Locate the cell with the specified text and output its [x, y] center coordinate. 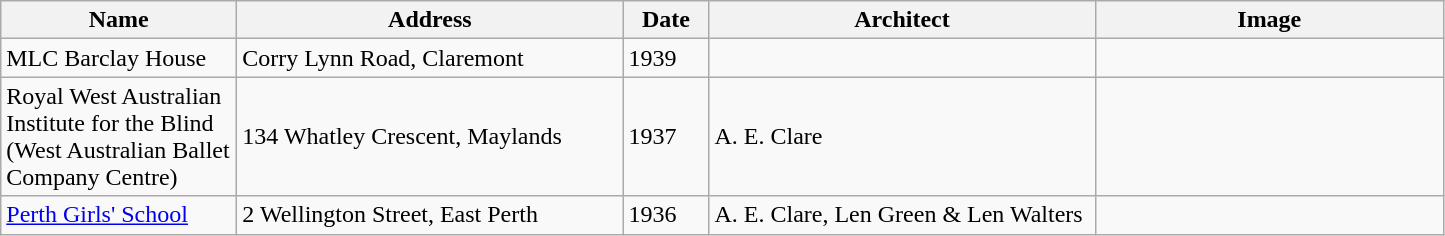
Corry Lynn Road, Claremont [430, 58]
Date [666, 20]
134 Whatley Crescent, Maylands [430, 136]
Address [430, 20]
1937 [666, 136]
Architect [902, 20]
1939 [666, 58]
2 Wellington Street, East Perth [430, 215]
MLC Barclay House [119, 58]
1936 [666, 215]
Image [1270, 20]
Royal West Australian Institute for the Blind (West Australian Ballet Company Centre) [119, 136]
A. E. Clare, Len Green & Len Walters [902, 215]
Perth Girls' School [119, 215]
A. E. Clare [902, 136]
Name [119, 20]
